For the text-containing cell, return its midpoint in [x, y] coordinate format. 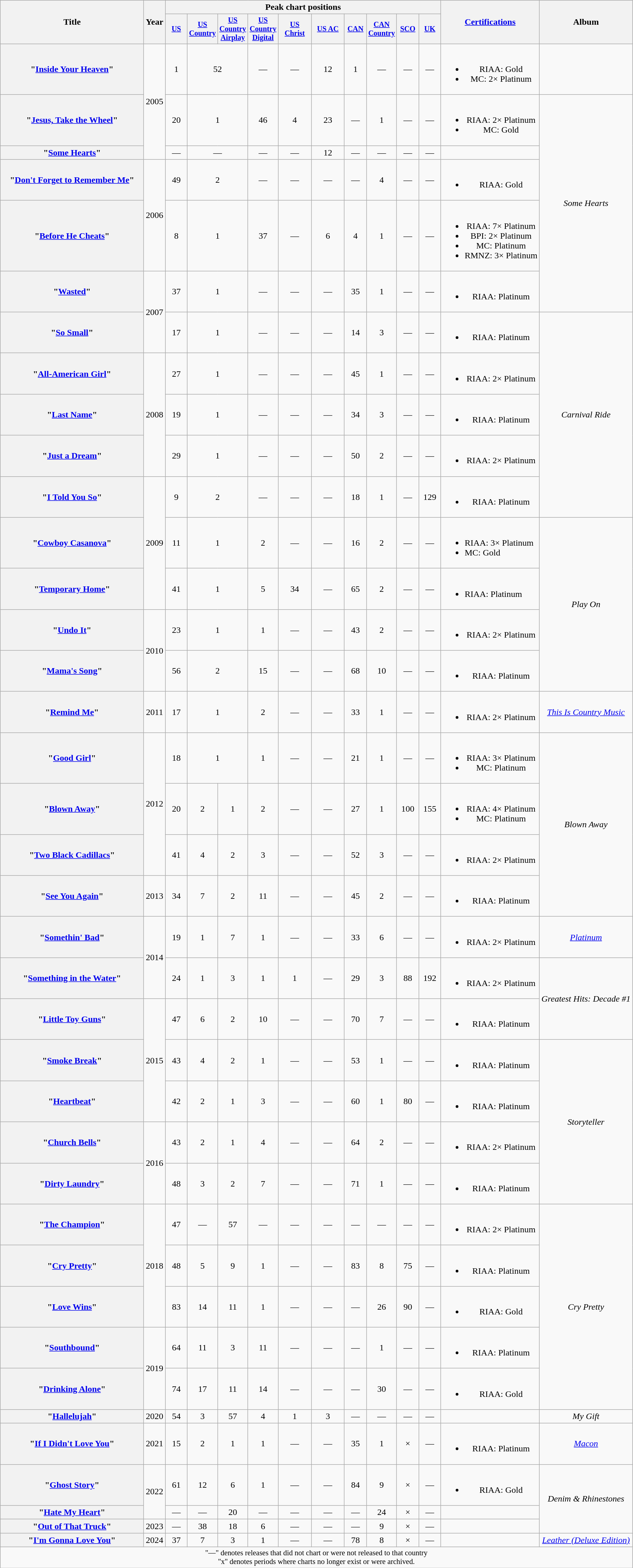
RIAA: GoldMC: 2× Platinum [490, 69]
"Dirty Laundry" [72, 1184]
16 [355, 543]
US Country Airplay [233, 29]
2022 [155, 1492]
Cry Pretty [586, 1306]
"Just a Dream" [72, 456]
Title [72, 22]
2006 [155, 215]
42 [177, 1102]
53 [355, 1060]
"See You Again" [72, 896]
"Wasted" [72, 291]
"Inside Your Heaven" [72, 69]
65 [355, 589]
"Remind Me" [72, 712]
US Country [203, 29]
2009 [155, 543]
"Cowboy Casanova" [72, 543]
2005 [155, 101]
"Jesus, Take the Wheel" [72, 120]
61 [177, 1485]
"Temporary Home" [72, 589]
"Love Wins" [72, 1306]
"Little Toy Guns" [72, 1019]
70 [355, 1019]
"Drinking Alone" [72, 1389]
"Blown Away" [72, 809]
"Smoke Break" [72, 1060]
"Mama's Song" [72, 671]
49 [177, 180]
"The Champion" [72, 1224]
Macon [586, 1444]
"Good Girl" [72, 758]
2011 [155, 712]
56 [177, 671]
2023 [155, 1526]
"Undo It" [72, 630]
RIAA: 7× PlatinumBPI: 2× PlatinumMC: PlatinumRMNZ: 3× Platinum [490, 236]
2010 [155, 650]
2007 [155, 312]
"Hate My Heart" [72, 1512]
"Before He Cheats" [72, 236]
50 [355, 456]
"Last Name" [72, 415]
Peak chart positions [303, 7]
"I Told You So" [72, 497]
"Something in the Water" [72, 978]
Greatest Hits: Decade #1 [586, 999]
Storyteller [586, 1122]
"Two Black Cadillacs" [72, 855]
2018 [155, 1266]
"Don't Forget to Remember Me" [72, 180]
Platinum [586, 937]
192 [430, 978]
38 [203, 1526]
"—" denotes releases that did not chart or were not released to that country "x" denotes periods where charts no longer exist or were archived. [316, 1557]
129 [430, 497]
88 [408, 978]
2015 [155, 1060]
US AC [328, 29]
"Cry Pretty" [72, 1266]
2008 [155, 415]
Blown Away [586, 824]
2024 [155, 1540]
"Some Hearts" [72, 153]
2012 [155, 804]
SCO [408, 29]
21 [355, 758]
Leather (Deluxe Edition) [586, 1540]
75 [408, 1266]
80 [408, 1102]
54 [177, 1416]
"Out of That Truck" [72, 1526]
71 [355, 1184]
46 [263, 120]
68 [355, 671]
"All-American Girl" [72, 373]
84 [355, 1485]
"Hallelujah" [72, 1416]
2016 [155, 1163]
"Church Bells" [72, 1142]
RIAA: 3× PlatinumMC: Platinum [490, 758]
My Gift [586, 1416]
Denim & Rhinestones [586, 1499]
"So Small" [72, 333]
90 [408, 1306]
Carnival Ride [586, 415]
"Southbound" [72, 1348]
RIAA: 4× PlatinumMC: Platinum [490, 809]
155 [430, 809]
26 [382, 1306]
"Ghost Story" [72, 1485]
2014 [155, 958]
78 [355, 1540]
30 [382, 1389]
2013 [155, 896]
74 [177, 1389]
"If I Didn't Love You" [72, 1444]
This Is Country Music [586, 712]
60 [355, 1102]
CAN Country [382, 29]
"I'm Gonna Love You" [72, 1540]
Year [155, 22]
Certifications [490, 22]
US Country Digital [263, 29]
"Heartbeat" [72, 1102]
US Christ [294, 29]
Play On [586, 605]
RIAA: 2× PlatinumMC: Gold [490, 120]
2019 [155, 1368]
2021 [155, 1444]
"Somethin' Bad" [72, 937]
US [177, 29]
RIAA: 3× PlatinumMC: Gold [490, 543]
Album [586, 22]
CAN [355, 29]
2020 [155, 1416]
Some Hearts [586, 203]
100 [408, 809]
UK [430, 29]
